Scan for the cell matching the given text and deliver its [X, Y] coordinate at center. 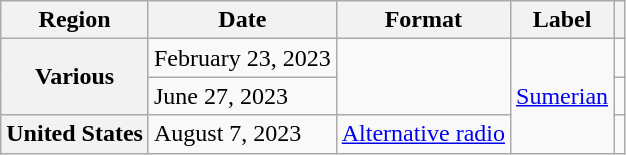
Various [75, 77]
Format [423, 20]
United States [75, 134]
June 27, 2023 [242, 96]
Sumerian [562, 96]
February 23, 2023 [242, 58]
Date [242, 20]
Region [75, 20]
Label [562, 20]
August 7, 2023 [242, 134]
Alternative radio [423, 134]
